For the text-containing cell, return its midpoint in (x, y) coordinate format. 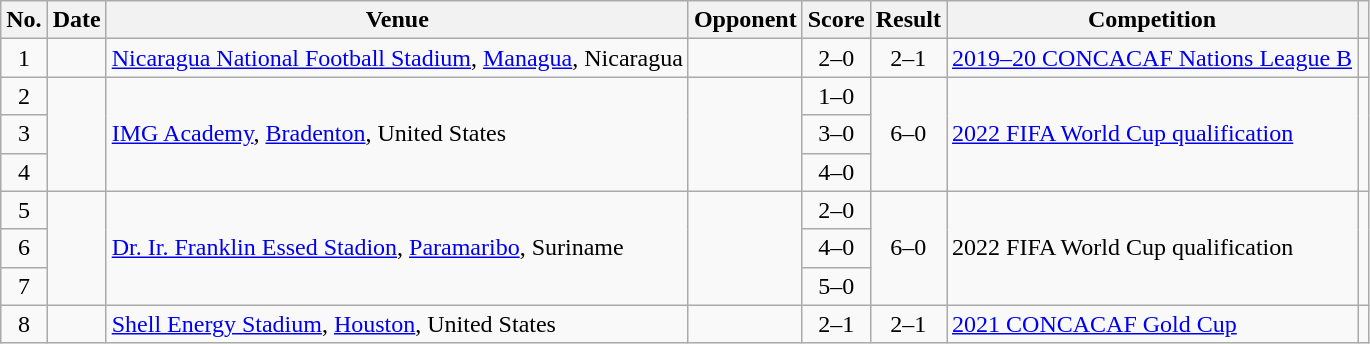
Nicaragua National Football Stadium, Managua, Nicaragua (397, 58)
1 (24, 58)
Score (836, 20)
6 (24, 248)
Result (908, 20)
Shell Energy Stadium, Houston, United States (397, 324)
2021 CONCACAF Gold Cup (1152, 324)
IMG Academy, Bradenton, United States (397, 134)
2 (24, 96)
Dr. Ir. Franklin Essed Stadion, Paramaribo, Suriname (397, 248)
Competition (1152, 20)
5–0 (836, 286)
Opponent (745, 20)
1–0 (836, 96)
4 (24, 172)
No. (24, 20)
7 (24, 286)
8 (24, 324)
5 (24, 210)
3–0 (836, 134)
Date (76, 20)
2019–20 CONCACAF Nations League B (1152, 58)
Venue (397, 20)
3 (24, 134)
